From the cell containing the given text, extract its center point as [X, Y] coordinate. 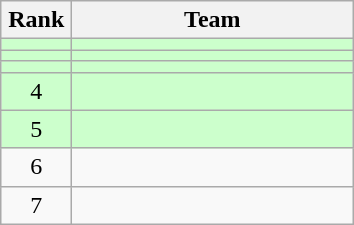
Rank [36, 20]
5 [36, 129]
4 [36, 91]
6 [36, 167]
Team [212, 20]
7 [36, 205]
